Identify which cell holds the provided text, then report its [X, Y] central coordinate. 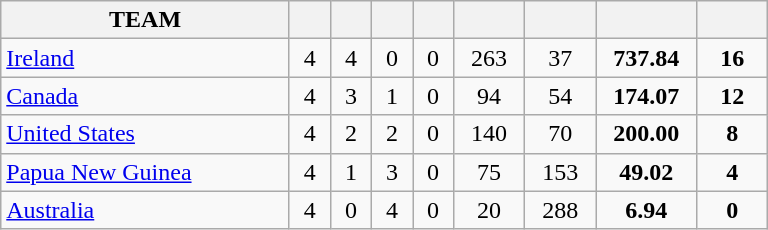
174.07 [646, 96]
6.94 [646, 210]
75 [490, 172]
200.00 [646, 134]
49.02 [646, 172]
737.84 [646, 58]
Australia [146, 210]
United States [146, 134]
12 [732, 96]
16 [732, 58]
263 [490, 58]
Ireland [146, 58]
70 [560, 134]
Papua New Guinea [146, 172]
153 [560, 172]
94 [490, 96]
140 [490, 134]
Canada [146, 96]
8 [732, 134]
54 [560, 96]
TEAM [146, 20]
20 [490, 210]
37 [560, 58]
288 [560, 210]
